From the cell containing the given text, extract its center point as [x, y] coordinate. 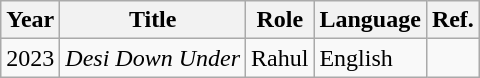
Year [30, 20]
Title [153, 20]
Desi Down Under [153, 58]
2023 [30, 58]
Ref. [452, 20]
English [370, 58]
Language [370, 20]
Rahul [280, 58]
Role [280, 20]
